Identify which cell holds the provided text, then report its [X, Y] central coordinate. 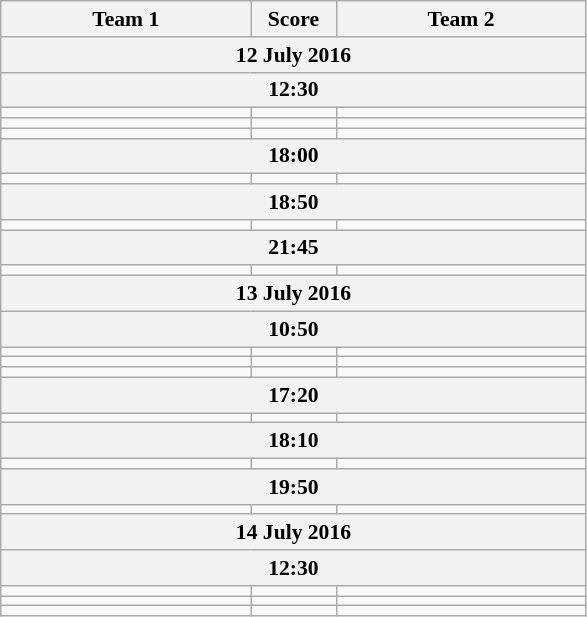
Team 2 [461, 19]
18:00 [294, 156]
17:20 [294, 395]
13 July 2016 [294, 294]
Score [294, 19]
18:50 [294, 202]
Team 1 [126, 19]
21:45 [294, 248]
10:50 [294, 329]
14 July 2016 [294, 533]
12 July 2016 [294, 55]
19:50 [294, 487]
18:10 [294, 441]
